Output the (X, Y) coordinate of the center of the cell containing the given text.  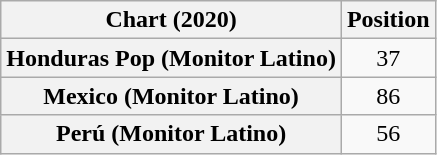
Mexico (Monitor Latino) (172, 96)
Perú (Monitor Latino) (172, 134)
86 (388, 96)
Position (388, 20)
Chart (2020) (172, 20)
Honduras Pop (Monitor Latino) (172, 58)
37 (388, 58)
56 (388, 134)
